Search for the cell housing the specified text and yield its (X, Y) center coordinate. 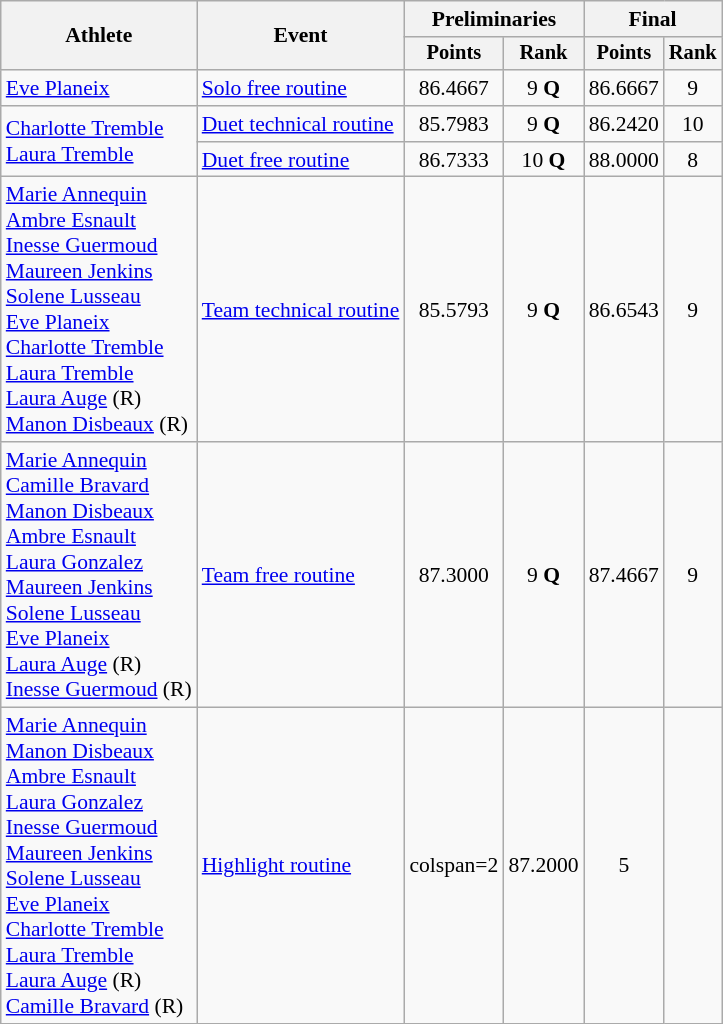
Marie AnnequinAmbre EsnaultInesse GuermoudMaureen JenkinsSolene LusseauEve PlaneixCharlotte TrembleLaura TrembleLaura Auge (R)Manon Disbeaux (R) (99, 310)
86.7333 (454, 160)
Athlete (99, 36)
85.5793 (454, 310)
colspan=2 (454, 866)
10 (693, 124)
88.0000 (624, 160)
8 (693, 160)
87.3000 (454, 574)
Team technical routine (301, 310)
10 Q (543, 160)
Preliminaries (494, 19)
Solo free routine (301, 88)
5 (624, 866)
Duet technical routine (301, 124)
Duet free routine (301, 160)
Team free routine (301, 574)
Event (301, 36)
85.7983 (454, 124)
86.6543 (624, 310)
87.2000 (543, 866)
Final (653, 19)
87.4667 (624, 574)
Charlotte TrembleLaura Tremble (99, 142)
86.2420 (624, 124)
Highlight routine (301, 866)
Eve Planeix (99, 88)
86.6667 (624, 88)
Marie AnnequinCamille BravardManon DisbeauxAmbre EsnaultLaura GonzalezMaureen JenkinsSolene LusseauEve PlaneixLaura Auge (R)Inesse Guermoud (R) (99, 574)
86.4667 (454, 88)
